Pinpoint the cell where the given text exists, returning its [x, y] midpoint coordinate. 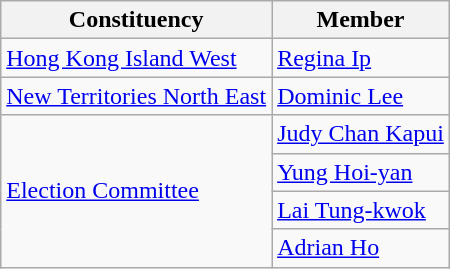
New Territories North East [136, 96]
Yung Hoi-yan [361, 172]
Regina Ip [361, 58]
Lai Tung-kwok [361, 210]
Member [361, 20]
Dominic Lee [361, 96]
Election Committee [136, 191]
Constituency [136, 20]
Judy Chan Kapui [361, 134]
Adrian Ho [361, 248]
Hong Kong Island West [136, 58]
